Search for the cell housing the specified text and yield its (X, Y) center coordinate. 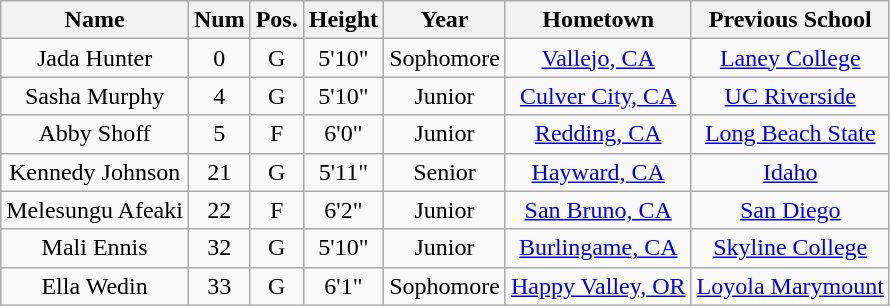
Abby Shoff (95, 134)
Idaho (790, 172)
Laney College (790, 58)
4 (219, 96)
6'1" (343, 286)
Height (343, 20)
0 (219, 58)
6'2" (343, 210)
22 (219, 210)
San Bruno, CA (598, 210)
Pos. (276, 20)
Kennedy Johnson (95, 172)
Year (445, 20)
Skyline College (790, 248)
Sasha Murphy (95, 96)
Jada Hunter (95, 58)
Senior (445, 172)
Num (219, 20)
Ella Wedin (95, 286)
Hometown (598, 20)
32 (219, 248)
UC Riverside (790, 96)
San Diego (790, 210)
33 (219, 286)
Mali Ennis (95, 248)
Culver City, CA (598, 96)
5'11" (343, 172)
Long Beach State (790, 134)
21 (219, 172)
Hayward, CA (598, 172)
Name (95, 20)
Melesungu Afeaki (95, 210)
Redding, CA (598, 134)
Previous School (790, 20)
5 (219, 134)
Loyola Marymount (790, 286)
Vallejo, CA (598, 58)
Burlingame, CA (598, 248)
6'0" (343, 134)
Happy Valley, OR (598, 286)
